Return (x, y) of the center of cell containing provided text 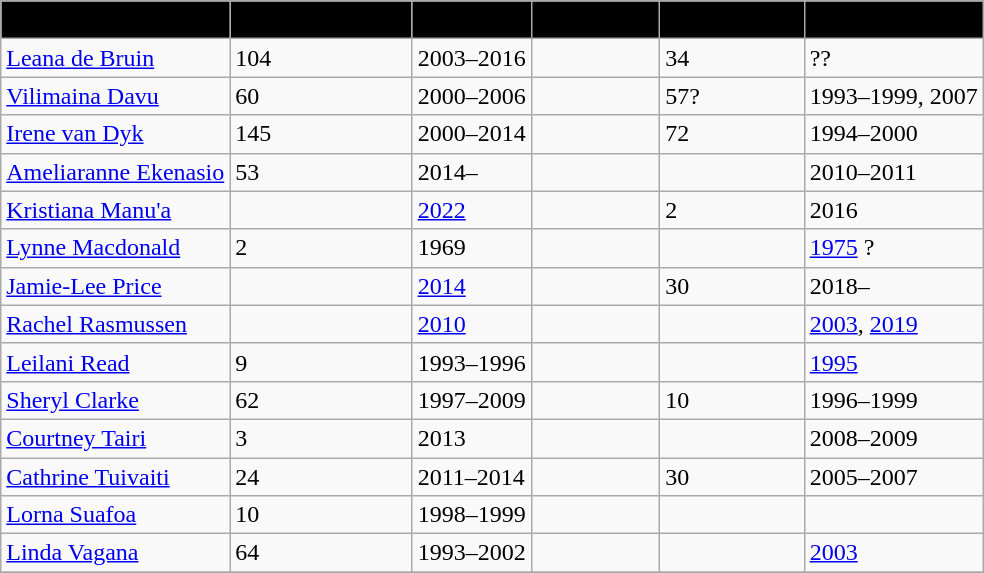
145 (321, 134)
1993–1996 (472, 362)
2000–2014 (472, 134)
2018– (894, 286)
2016 (894, 210)
2003 (894, 553)
2008–2009 (894, 438)
1994–2000 (894, 134)
Kristiana Manu'a (116, 210)
104 (321, 58)
1993–2002 (472, 553)
1969 (472, 248)
2022 (472, 210)
34 (732, 58)
NZ Appearances (321, 20)
Leilani Read (116, 362)
Courtney Tairi (116, 438)
57? (732, 96)
Ameliaranne Ekenasio (116, 172)
1996–1999 (894, 400)
1997–2009 (472, 400)
62 (321, 400)
Sheryl Clarke (116, 400)
72 (732, 134)
1998–1999 (472, 515)
2013 (472, 438)
Linda Vagana (116, 553)
9 (321, 362)
Lynne Macdonald (116, 248)
2014 (472, 286)
Vilimaina Davu (116, 96)
Rachel Rasmussen (116, 324)
Appearances (732, 20)
2003–2016 (472, 58)
?? (894, 58)
Jamie-Lee Price (116, 286)
Player (116, 20)
64 (321, 553)
1993–1999, 2007 (894, 96)
60 (321, 96)
Irene van Dyk (116, 134)
Lorna Suafoa (116, 515)
Other team (596, 20)
3 (321, 438)
2010 (472, 324)
Leana de Bruin (116, 58)
53 (321, 172)
2014– (472, 172)
2000–2006 (472, 96)
2011–2014 (472, 477)
24 (321, 477)
2010–2011 (894, 172)
1975 ? (894, 248)
Cathrine Tuivaiti (116, 477)
1995 (894, 362)
2003, 2019 (894, 324)
2005–2007 (894, 477)
